Output the [x, y] coordinate of the center of the cell containing the given text.  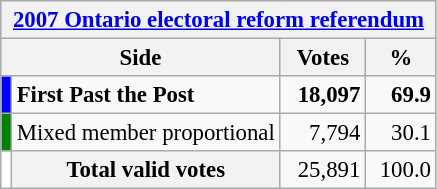
Side [140, 58]
7,794 [323, 133]
100.0 [402, 170]
25,891 [323, 170]
69.9 [402, 95]
% [402, 58]
Total valid votes [146, 170]
Votes [323, 58]
2007 Ontario electoral reform referendum [219, 20]
30.1 [402, 133]
Mixed member proportional [146, 133]
18,097 [323, 95]
First Past the Post [146, 95]
